Scan for the cell matching the given text and deliver its (X, Y) coordinate at center. 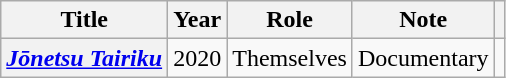
Role (290, 20)
Documentary (423, 58)
Year (198, 20)
Jōnetsu Tairiku (84, 58)
Themselves (290, 58)
Note (423, 20)
2020 (198, 58)
Title (84, 20)
